For the text-containing cell, return its midpoint in [x, y] coordinate format. 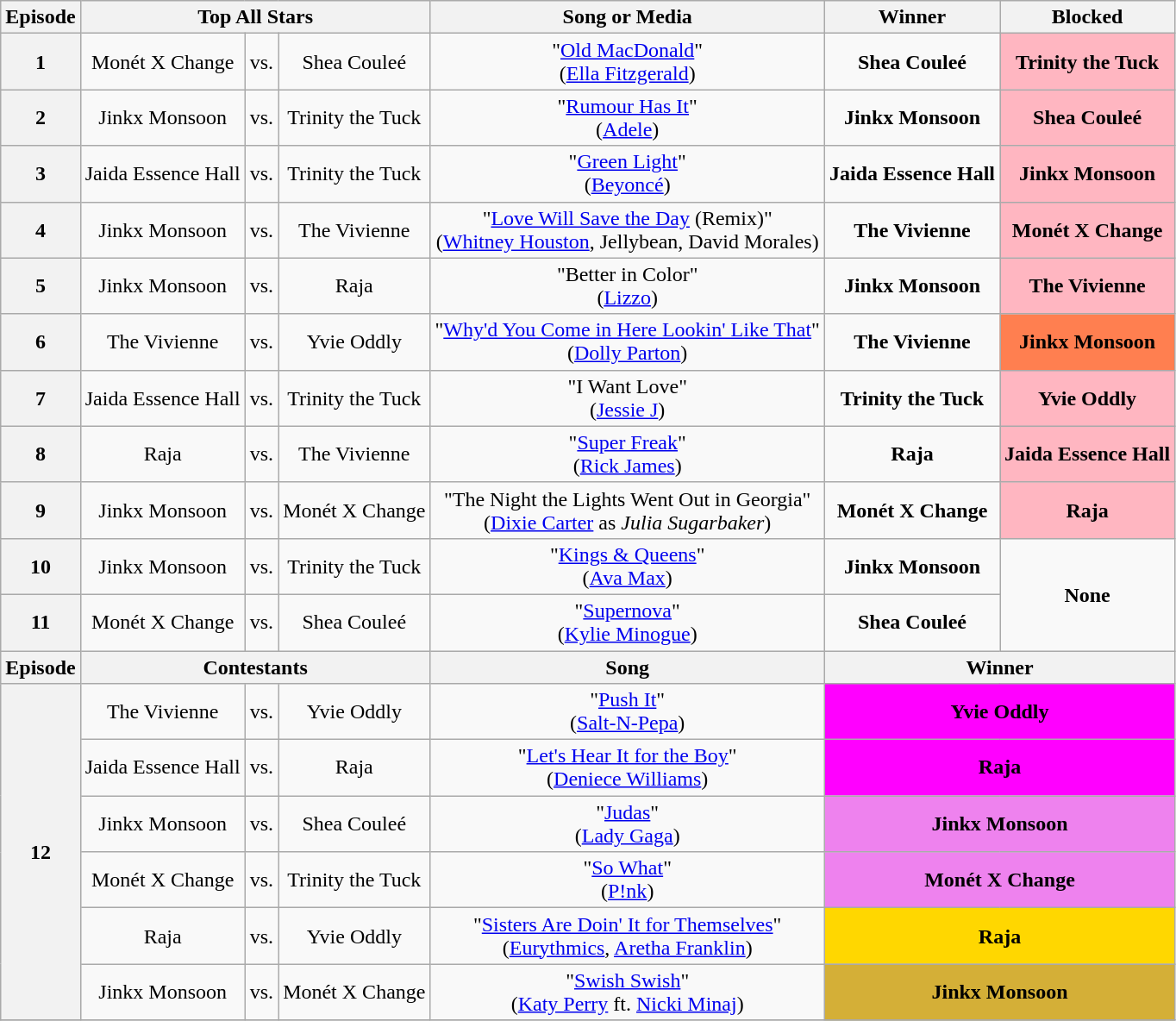
5 [41, 286]
"Judas"(Lady Gaga) [628, 824]
"I Want Love"(Jessie J) [628, 398]
"Push It"(Salt-N-Pepa) [628, 712]
"Old MacDonald"(Ella Fitzgerald) [628, 62]
12 [41, 852]
"Better in Color"(Lizzo) [628, 286]
"Rumour Has It"(Adele) [628, 117]
"Let's Hear It for the Boy"(Deniece Williams) [628, 767]
2 [41, 117]
1 [41, 62]
7 [41, 398]
Song [628, 667]
"Swish Swish"(Katy Perry ft. Nicki Minaj) [628, 992]
11 [41, 623]
"Why'd You Come in Here Lookin' Like That"(Dolly Parton) [628, 341]
Top All Stars [255, 17]
"Green Light"(Beyoncé) [628, 174]
Contestants [255, 667]
"So What"(P!nk) [628, 880]
4 [41, 229]
"The Night the Lights Went Out in Georgia"(Dixie Carter as Julia Sugarbaker) [628, 510]
"Supernova"(Kylie Minogue) [628, 623]
6 [41, 341]
3 [41, 174]
Song or Media [628, 17]
10 [41, 566]
Blocked [1088, 17]
8 [41, 454]
None [1088, 594]
"Sisters Are Doin' It for Themselves"(Eurythmics, Aretha Franklin) [628, 936]
9 [41, 510]
"Kings & Queens"(Ava Max) [628, 566]
"Super Freak"(Rick James) [628, 454]
"Love Will Save the Day (Remix)"(Whitney Houston, Jellybean, David Morales) [628, 229]
